Identify which cell holds the provided text, then report its (x, y) central coordinate. 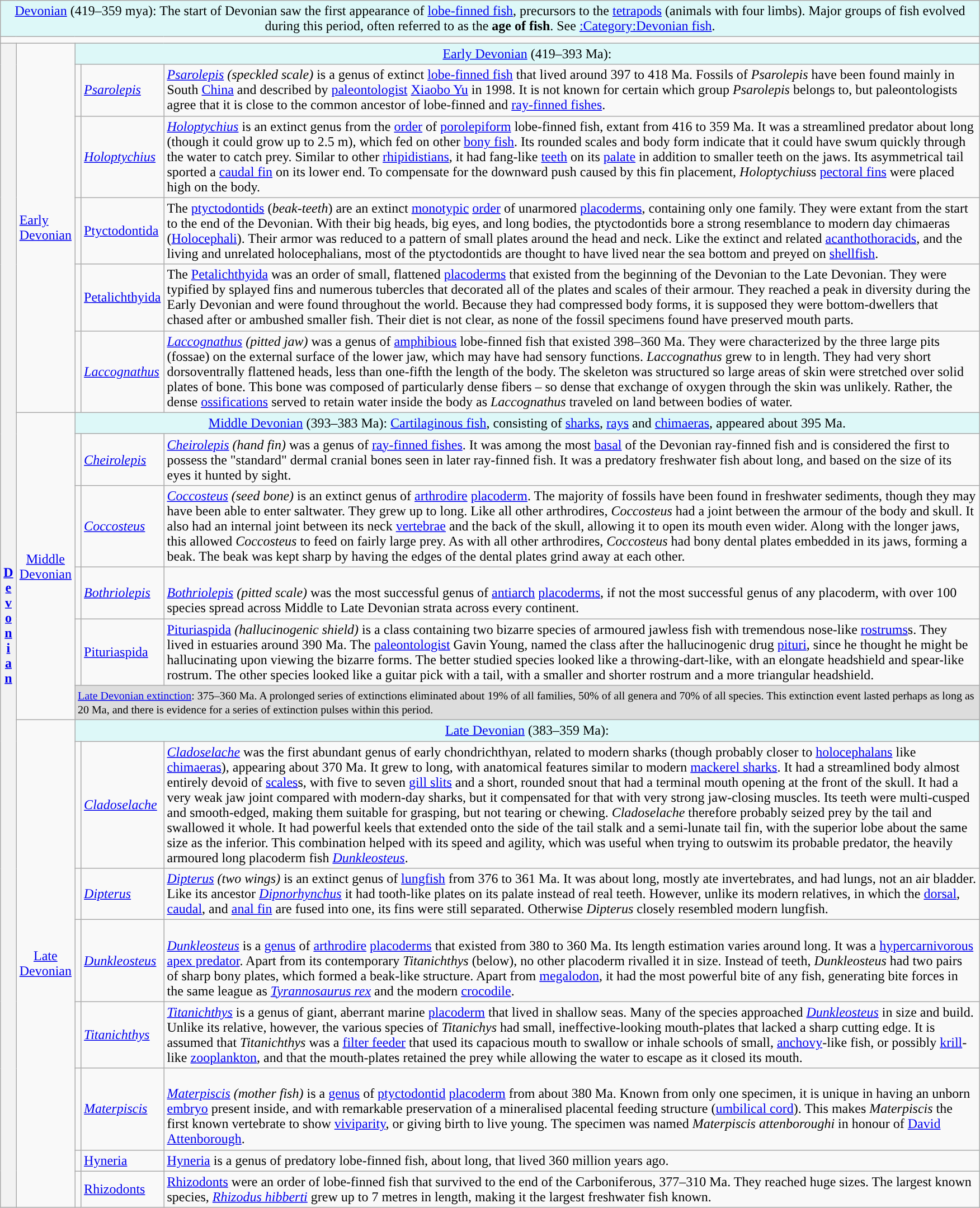
Dipterus (123, 894)
Pituriaspida (123, 652)
Dunkleosteus (123, 961)
Materpiscis (123, 1109)
Late Devonian (383–359 Ma): (527, 731)
Laccognathus (123, 372)
Middle Devonian (393–383 Ma): Cartilaginous fish, consisting of sharks, rays and chimaeras, appeared about 395 Ma. (527, 423)
Ptyctodontida (123, 231)
Psarolepis (123, 90)
EarlyDevonian (45, 228)
Hyneria is a genus of predatory lobe-finned fish, about long, that lived 360 million years ago. (572, 1160)
Rhizodonts (123, 1190)
Holoptychius (123, 157)
Coccosteus (123, 526)
Petalichthyida (123, 298)
Cladoselache (123, 805)
Hyneria (123, 1160)
Bothriolepis (123, 593)
MiddleDevonian (45, 566)
Cheirolepis (123, 459)
Devonian (8, 626)
LateDevonian (45, 964)
Titanichthys (123, 1035)
Early Devonian (419–393 Ma): (527, 54)
